Scan for the cell matching the given text and deliver its (X, Y) coordinate at center. 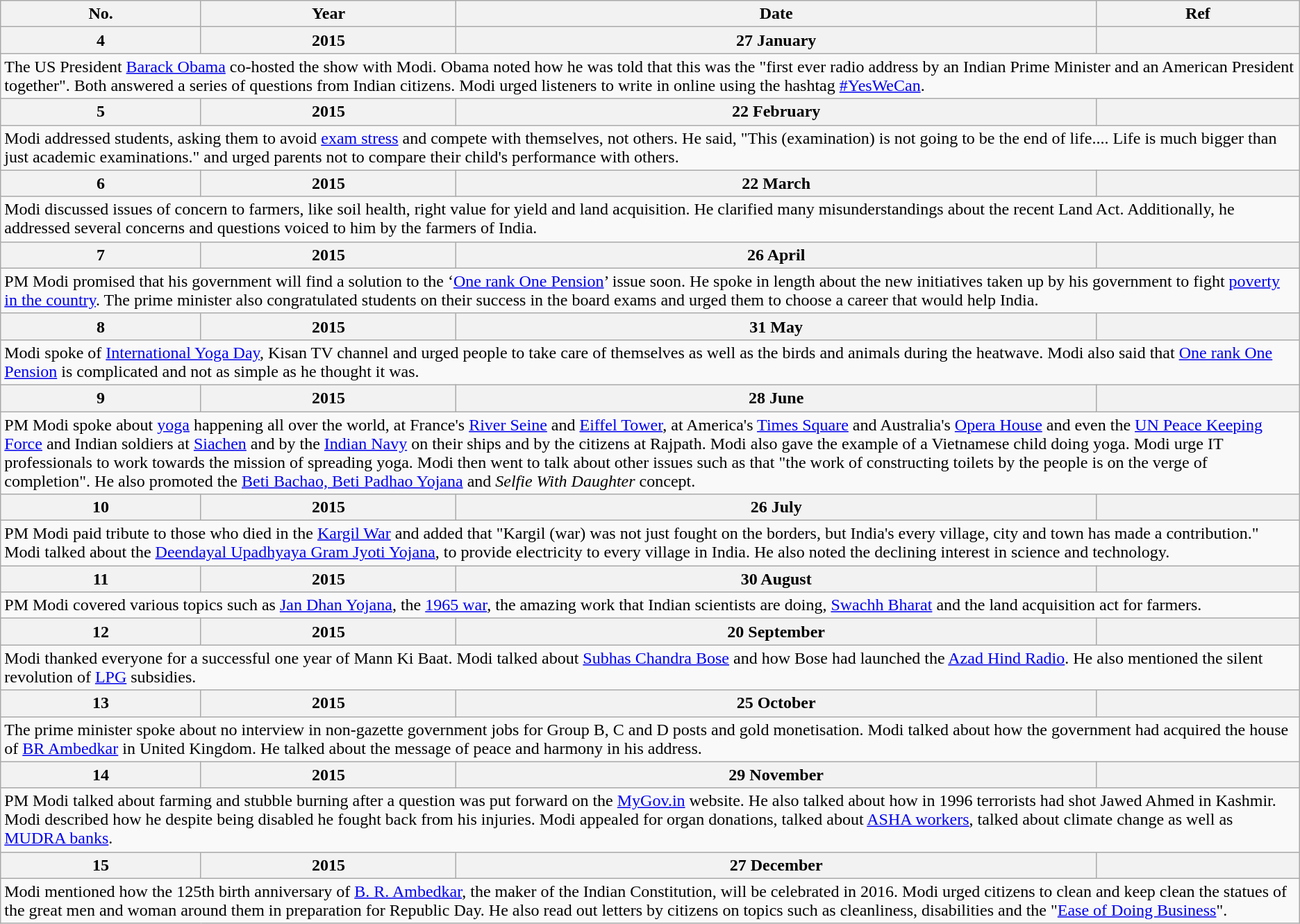
28 June (776, 398)
Date (776, 14)
26 April (776, 255)
30 August (776, 579)
8 (101, 326)
9 (101, 398)
12 (101, 632)
13 (101, 703)
14 (101, 775)
26 July (776, 507)
11 (101, 579)
31 May (776, 326)
7 (101, 255)
22 March (776, 183)
22 February (776, 112)
20 September (776, 632)
4 (101, 40)
10 (101, 507)
27 December (776, 865)
29 November (776, 775)
6 (101, 183)
15 (101, 865)
5 (101, 112)
25 October (776, 703)
No. (101, 14)
Year (328, 14)
Ref (1199, 14)
27 January (776, 40)
